For the text-containing cell, return its midpoint in [x, y] coordinate format. 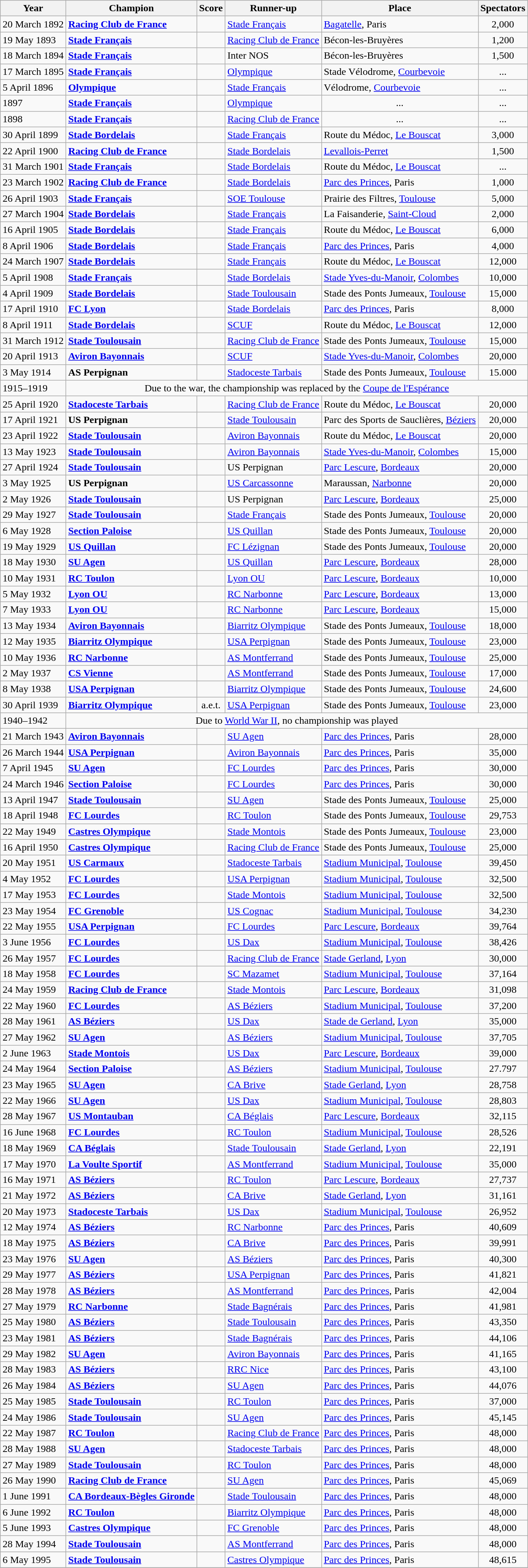
23 May 1981 [33, 1338]
CS Vienne [131, 673]
8 April 1911 [33, 325]
Inter NOS [273, 56]
41,165 [503, 1354]
21 March 1943 [33, 737]
FC Lézignan [273, 547]
La Voulte Sportif [131, 1164]
23 April 1922 [33, 435]
28 May 1961 [33, 1021]
6,000 [503, 230]
Prairie des Filtres, Toulouse [400, 198]
31,098 [503, 990]
5,000 [503, 198]
FC Lyon [131, 309]
23 May 1954 [33, 910]
US Montauban [131, 1116]
18 May 1975 [33, 1243]
Bagatelle, Paris [400, 24]
RRC Nice [273, 1370]
5 June 1993 [33, 1528]
22 April 1900 [33, 151]
Vélodrome, Courbevoie [400, 87]
La Faisanderie, Saint-Cloud [400, 214]
27.797 [503, 1069]
5 April 1896 [33, 87]
31,161 [503, 1195]
16 June 1968 [33, 1132]
15.000 [503, 372]
28,526 [503, 1132]
Parc des Sports de Sauclières, Béziers [400, 420]
Levallois-Perret [400, 151]
32,115 [503, 1116]
45,069 [503, 1481]
13 May 1934 [33, 626]
27 April 1924 [33, 467]
1,000 [503, 182]
41,821 [503, 1275]
20 April 1913 [33, 356]
23 March 1902 [33, 182]
1,200 [503, 40]
21 May 1972 [33, 1195]
4,000 [503, 246]
8 April 1906 [33, 246]
25 May 1980 [33, 1322]
19 May 1929 [33, 547]
18 May 1958 [33, 974]
37,000 [503, 1401]
29 May 1982 [33, 1354]
12 May 1935 [33, 641]
23 May 1976 [33, 1259]
39,450 [503, 863]
10 May 1931 [33, 578]
12 May 1974 [33, 1227]
22 May 1949 [33, 831]
3 May 1914 [33, 372]
39,000 [503, 1053]
27 May 1979 [33, 1306]
1 June 1991 [33, 1496]
8 May 1938 [33, 689]
3 May 1925 [33, 483]
38,426 [503, 942]
19 May 1893 [33, 40]
30 April 1939 [33, 705]
24 May 1959 [33, 990]
17 March 1895 [33, 72]
24,600 [503, 689]
30 April 1899 [33, 135]
27 May 1989 [33, 1464]
2 May 1926 [33, 499]
27 May 1962 [33, 1037]
44,076 [503, 1385]
31 March 1901 [33, 166]
34,230 [503, 910]
27 March 1904 [33, 214]
29 May 1977 [33, 1275]
41,981 [503, 1306]
Champion [131, 8]
Runner-up [273, 8]
28,803 [503, 1101]
1940–1942 [33, 721]
20 March 1892 [33, 24]
29,753 [503, 816]
Spectators [503, 8]
6 May 1995 [33, 1560]
48,615 [503, 1560]
AS Perpignan [131, 372]
39,764 [503, 926]
29 May 1927 [33, 515]
10 May 1936 [33, 657]
5 May 1932 [33, 594]
18 March 1894 [33, 56]
16 April 1905 [33, 230]
26,952 [503, 1212]
37,705 [503, 1037]
22,191 [503, 1148]
1898 [33, 119]
26 May 1990 [33, 1481]
1915–1919 [33, 388]
20 May 1973 [33, 1212]
22 May 1960 [33, 1006]
18,000 [503, 626]
17 May 1970 [33, 1164]
18 May 1930 [33, 562]
a.e.t. [211, 705]
SOE Toulouse [273, 198]
20 May 1951 [33, 863]
4 May 1952 [33, 879]
40,609 [503, 1227]
17 May 1953 [33, 895]
26 April 1903 [33, 198]
22 May 1987 [33, 1433]
17 April 1921 [33, 420]
16 April 1950 [33, 847]
US Cognac [273, 910]
18 May 1969 [33, 1148]
26 May 1984 [33, 1385]
SC Mazamet [273, 974]
22 May 1955 [33, 926]
40,300 [503, 1259]
39,991 [503, 1243]
US Carcassonne [273, 483]
8,000 [503, 309]
5 April 1908 [33, 277]
25 April 1920 [33, 404]
18 April 1948 [33, 816]
26 March 1944 [33, 752]
Place [400, 8]
28 May 1983 [33, 1370]
Stade de Gerland, Lyon [400, 1021]
3 June 1956 [33, 942]
Stade Vélodrome, Courbevoie [400, 72]
24 May 1986 [33, 1417]
Maraussan, Narbonne [400, 483]
Due to World War II, no championship was played [297, 721]
24 May 1964 [33, 1069]
28,758 [503, 1085]
13 April 1947 [33, 800]
27,737 [503, 1180]
3,000 [503, 135]
26 May 1957 [33, 958]
43,100 [503, 1370]
US Carmaux [131, 863]
13 May 1923 [33, 451]
6 May 1928 [33, 531]
23 May 1965 [33, 1085]
Due to the war, the championship was replaced by the Coupe de l'Espérance [297, 388]
28 May 1978 [33, 1291]
17,000 [503, 673]
16 May 1971 [33, 1180]
17 April 1910 [33, 309]
28 May 1994 [33, 1544]
13,000 [503, 594]
2 June 1963 [33, 1053]
28 May 1967 [33, 1116]
Year [33, 8]
Score [211, 8]
37,164 [503, 974]
7 May 1933 [33, 610]
31 March 1912 [33, 341]
24 March 1946 [33, 784]
7 April 1945 [33, 768]
44,106 [503, 1338]
42,004 [503, 1291]
4 April 1909 [33, 293]
28 May 1988 [33, 1449]
24 March 1907 [33, 262]
45,145 [503, 1417]
25 May 1985 [33, 1401]
6 June 1992 [33, 1512]
1897 [33, 103]
CA Bordeaux-Bègles Gironde [131, 1496]
37,200 [503, 1006]
22 May 1966 [33, 1101]
2 May 1937 [33, 673]
43,350 [503, 1322]
